Locate the cell with the specified text and output its [X, Y] center coordinate. 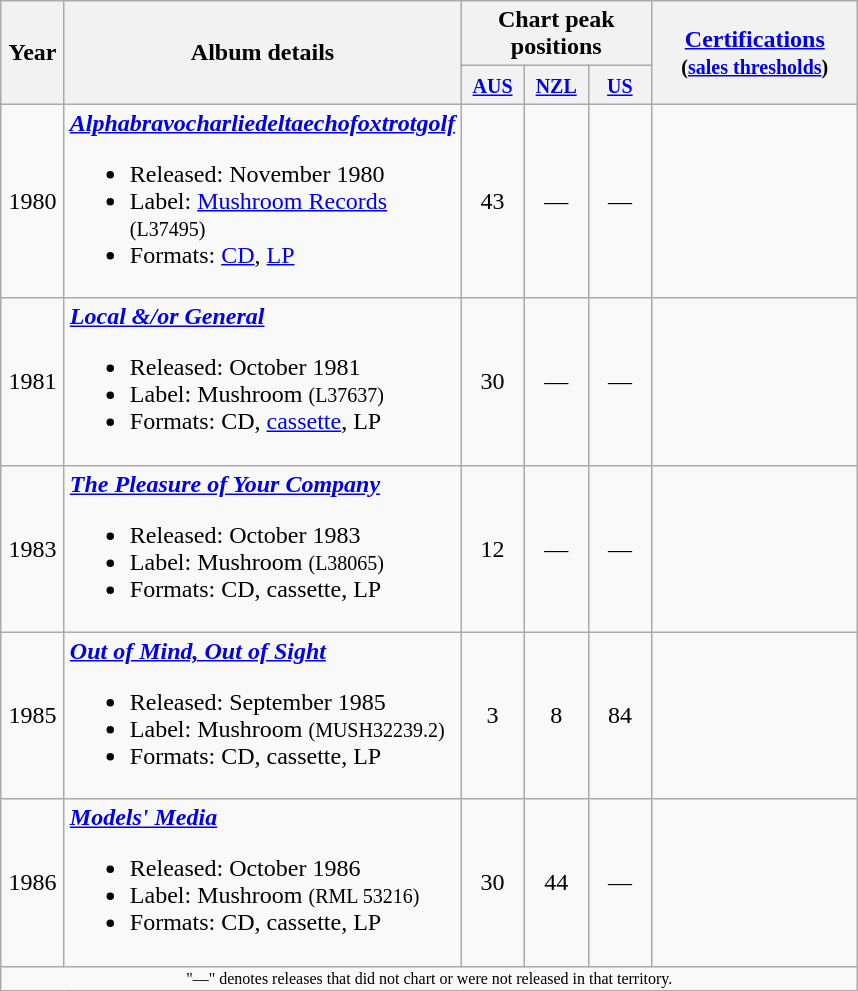
3 [493, 716]
84 [620, 716]
Certifications(sales thresholds) [755, 52]
1981 [33, 382]
44 [556, 882]
"—" denotes releases that did not chart or were not released in that territory. [430, 978]
1985 [33, 716]
1986 [33, 882]
43 [493, 201]
Year [33, 52]
Out of Mind, Out of SightReleased: September 1985Label: Mushroom (MUSH32239.2)Formats: CD, cassette, LP [262, 716]
Models' MediaReleased: October 1986Label: Mushroom (RML 53216)Formats: CD, cassette, LP [262, 882]
Chart peak positions [556, 34]
Album details [262, 52]
1980 [33, 201]
AUS [493, 85]
NZL [556, 85]
1983 [33, 548]
12 [493, 548]
US [620, 85]
The Pleasure of Your CompanyReleased: October 1983Label: Mushroom (L38065)Formats: CD, cassette, LP [262, 548]
AlphabravocharliedeltaechofoxtrotgolfReleased: November 1980Label: Mushroom Records (L37495)Formats: CD, LP [262, 201]
Local &/or GeneralReleased: October 1981Label: Mushroom (L37637)Formats: CD, cassette, LP [262, 382]
8 [556, 716]
